Scan for the cell matching the given text and deliver its [X, Y] coordinate at center. 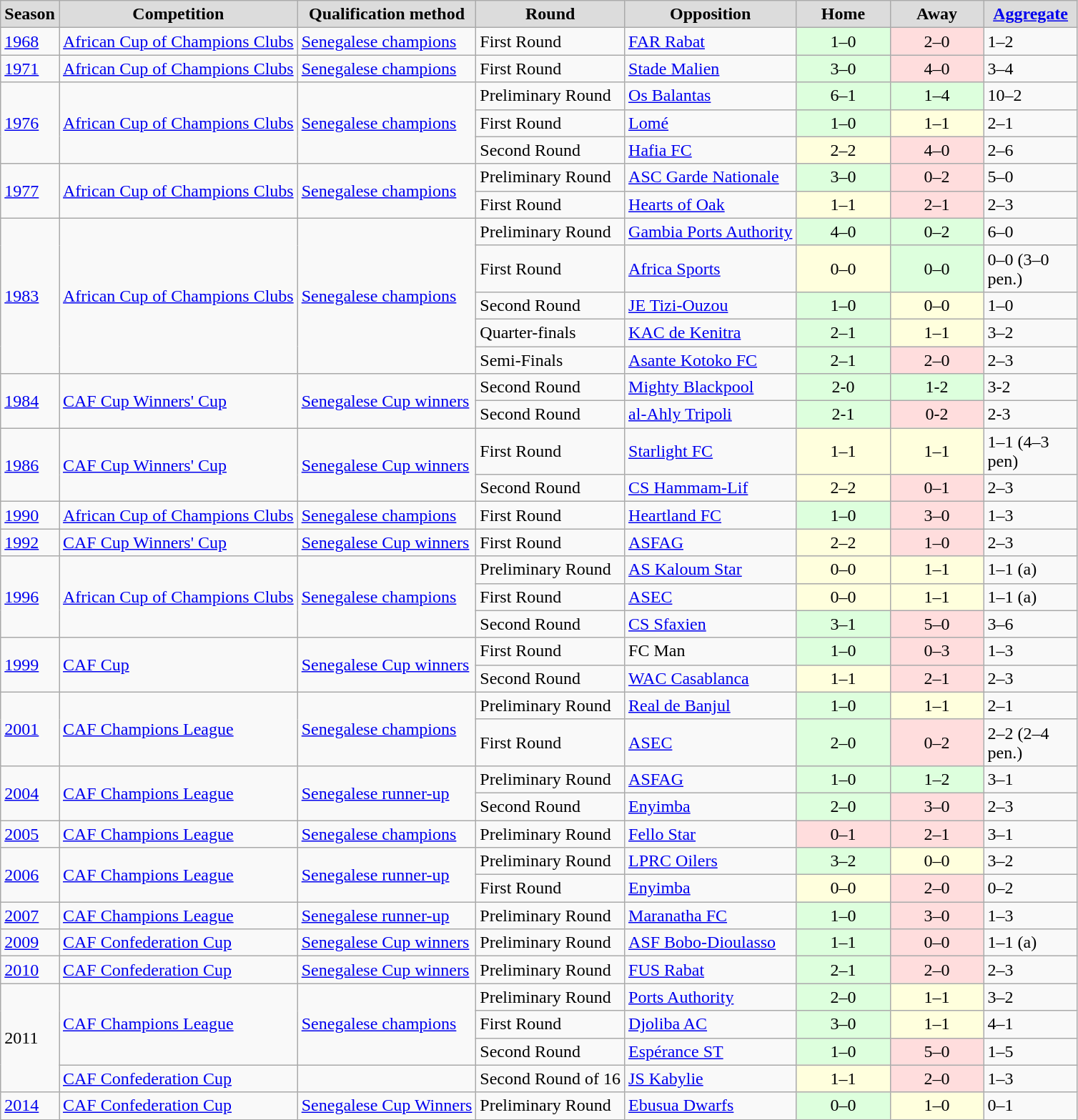
1983 [30, 296]
Maranatha FC [711, 916]
Season [30, 14]
1–4 [936, 96]
6–0 [1031, 232]
2-3 [1031, 415]
Qualification method [387, 14]
10–2 [1031, 96]
WAC Casablanca [711, 678]
Fello Star [711, 834]
2006 [30, 875]
CS Hammam-Lif [711, 488]
2–2 (2–4 pen.) [1031, 742]
1–1 (4–3 pen) [1031, 452]
AS Kaloum Star [711, 570]
1-2 [936, 387]
ASF Bobo-Dioulasso [711, 943]
Aggregate [1031, 14]
6–1 [844, 96]
2005 [30, 834]
2-1 [844, 415]
Quarter-finals [550, 332]
4–1 [1031, 1024]
2004 [30, 793]
CAF Cup [178, 665]
2014 [30, 1106]
0–0 (3–0 pen.) [1031, 269]
3-2 [1031, 387]
Heartland FC [711, 515]
1977 [30, 191]
Senegalese Cup Winners [387, 1106]
Semi-Finals [550, 360]
Ports Authority [711, 997]
1971 [30, 69]
Competition [178, 14]
1996 [30, 597]
CS Sfaxien [711, 624]
FUS Rabat [711, 970]
2007 [30, 916]
3–6 [1031, 624]
2011 [30, 1038]
1984 [30, 401]
2–6 [1031, 150]
Home [844, 14]
JE Tizi-Ouzou [711, 305]
FAR Rabat [711, 41]
al-Ahly Tripoli [711, 415]
Gambia Ports Authority [711, 232]
2-0 [844, 387]
1976 [30, 123]
Asante Kotoko FC [711, 360]
Hafia FC [711, 150]
1999 [30, 665]
Stade Malien [711, 69]
1986 [30, 465]
Os Balantas [711, 96]
0–3 [936, 651]
2009 [30, 943]
Round [550, 14]
Espérance ST [711, 1051]
ASC Garde Nationale [711, 177]
Mighty Blackpool [711, 387]
Opposition [711, 14]
1990 [30, 515]
FC Man [711, 651]
2001 [30, 729]
2010 [30, 970]
1992 [30, 542]
1968 [30, 41]
Hearts of Oak [711, 204]
1–5 [1031, 1051]
Second Round of 16 [550, 1079]
Starlight FC [711, 452]
KAC de Kenitra [711, 332]
Away [936, 14]
JS Kabylie [711, 1079]
Ebusua Dwarfs [711, 1106]
0-2 [936, 415]
Africa Sports [711, 269]
Lomé [711, 123]
LPRC Oilers [711, 861]
Djoliba AC [711, 1024]
Real de Banjul [711, 705]
3–4 [1031, 69]
